Output the (x, y) coordinate of the center of the cell containing the given text.  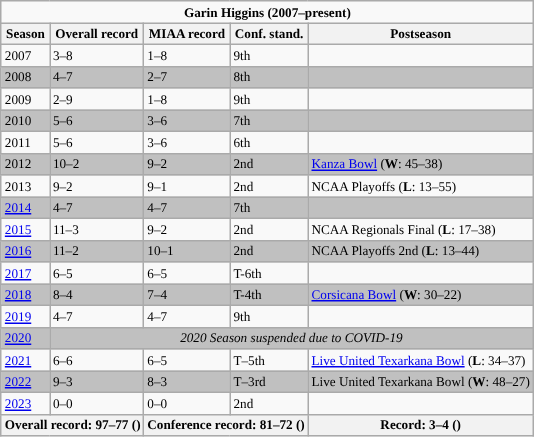
Overall record (97, 33)
Garin Higgins (2007–present) (267, 12)
2011 (25, 142)
2–7 (187, 77)
Postseason (420, 33)
2010 (25, 121)
6th (269, 142)
2023 (25, 403)
Record: 3–4 () (420, 425)
2021 (25, 360)
Live United Texarkana Bowl (L: 34–37) (420, 360)
NCAA Playoffs 2nd (L: 13–44) (420, 251)
10–1 (187, 251)
2–9 (97, 99)
10–2 (97, 164)
6–6 (97, 360)
2007 (25, 55)
Season (25, 33)
2022 (25, 381)
8–4 (97, 295)
Conf. stand. (269, 33)
7–4 (187, 295)
2017 (25, 273)
Corsicana Bowl (W: 30–22) (420, 295)
2019 (25, 316)
T-6th (269, 273)
T-4th (269, 295)
Conference record: 81–72 () (226, 425)
9–3 (97, 381)
Live United Texarkana Bowl (W: 48–27) (420, 381)
11–2 (97, 251)
NCAA Playoffs (L: 13–55) (420, 186)
9–1 (187, 186)
T–5th (269, 360)
Kanza Bowl (W: 45–38) (420, 164)
2012 (25, 164)
2009 (25, 99)
2020 Season suspended due to COVID-19 (292, 338)
2013 (25, 186)
8–3 (187, 381)
T–3rd (269, 381)
8th (269, 77)
Overall record: 97–77 () (72, 425)
11–3 (97, 229)
2016 (25, 251)
MIAA record (187, 33)
2020 (25, 338)
NCAA Regionals Final (L: 17–38) (420, 229)
2018 (25, 295)
2008 (25, 77)
2014 (25, 207)
2015 (25, 229)
3–8 (97, 55)
